Output the (x, y) coordinate of the center of the cell containing the given text.  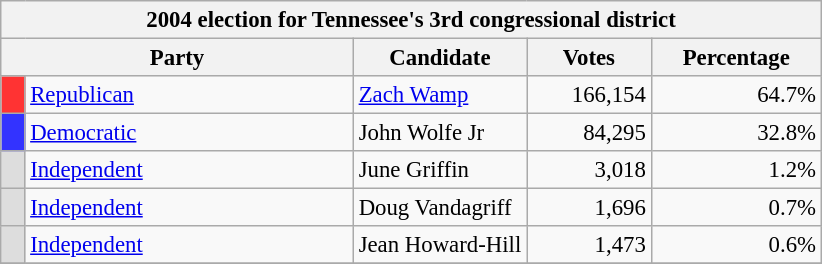
1,696 (590, 208)
Republican (189, 95)
64.7% (736, 95)
0.6% (736, 245)
Percentage (736, 58)
Votes (590, 58)
3,018 (590, 170)
84,295 (590, 133)
June Griffin (440, 170)
32.8% (736, 133)
Party (178, 58)
Zach Wamp (440, 95)
John Wolfe Jr (440, 133)
1,473 (590, 245)
Democratic (189, 133)
166,154 (590, 95)
Candidate (440, 58)
0.7% (736, 208)
2004 election for Tennessee's 3rd congressional district (412, 20)
Doug Vandagriff (440, 208)
Jean Howard-Hill (440, 245)
1.2% (736, 170)
